Search for the cell housing the specified text and yield its (X, Y) center coordinate. 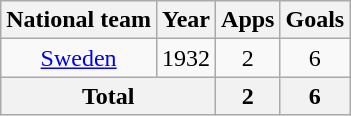
Year (186, 20)
Sweden (79, 58)
1932 (186, 58)
Total (108, 96)
Apps (248, 20)
Goals (315, 20)
National team (79, 20)
